Locate the cell with the specified text and output its (x, y) center coordinate. 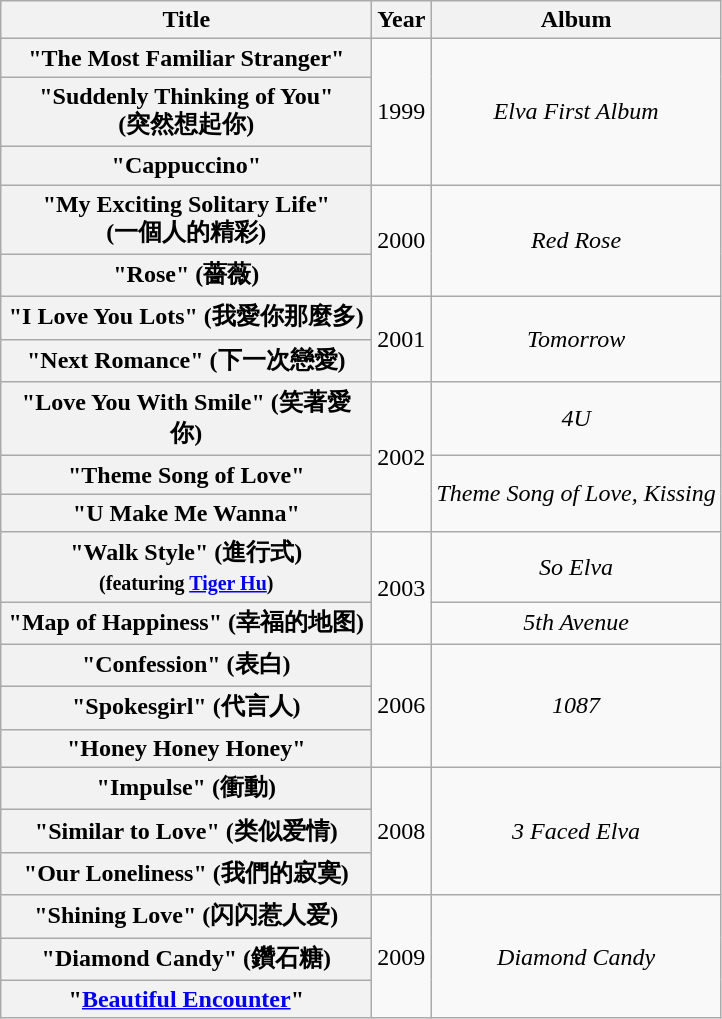
"Spokesgirl" (代言人) (186, 708)
"Honey Honey Honey" (186, 748)
2003 (402, 588)
"Walk Style" (進行式)(featuring Tiger Hu) (186, 567)
5th Avenue (576, 624)
"I Love You Lots" (我愛你那麼多) (186, 318)
"My Exciting Solitary Life"(一個人的精彩) (186, 219)
"Love You With Smile" (笑著愛你) (186, 419)
"Our Loneliness" (我們的寂寞) (186, 874)
"Similar to Love" (类似爱情) (186, 832)
4U (576, 419)
"Beautiful Encounter" (186, 999)
2008 (402, 831)
"Diamond Candy" (鑽石糖) (186, 960)
So Elva (576, 567)
1087 (576, 706)
Tomorrow (576, 340)
Diamond Candy (576, 956)
Year (402, 20)
2002 (402, 457)
"Rose" (薔薇) (186, 276)
"Confession" (表白) (186, 666)
1999 (402, 112)
Album (576, 20)
Theme Song of Love, Kissing (576, 494)
Red Rose (576, 240)
Elva First Album (576, 112)
Title (186, 20)
"U Make Me Wanna" (186, 513)
"Cappuccino" (186, 165)
2009 (402, 956)
2006 (402, 706)
"The Most Familiar Stranger" (186, 58)
"Shining Love" (闪闪惹人爱) (186, 916)
"Suddenly Thinking of You"(突然想起你) (186, 112)
"Map of Happiness" (幸福的地图) (186, 624)
3 Faced Elva (576, 831)
"Impulse" (衝動) (186, 788)
2001 (402, 340)
"Theme Song of Love" (186, 475)
"Next Romance" (下一次戀愛) (186, 360)
2000 (402, 240)
